Find where the given text appears and provide that cell's center as [x, y] coordinate. 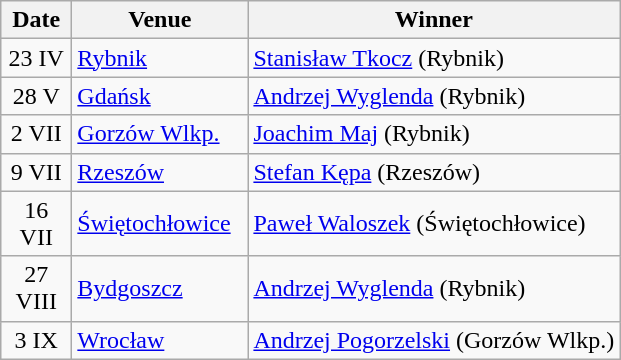
Winner [434, 20]
Venue [160, 20]
Joachim Maj (Rybnik) [434, 134]
23 IV [36, 58]
2 VII [36, 134]
Stanisław Tkocz (Rybnik) [434, 58]
16 VII [36, 224]
Rybnik [160, 58]
Stefan Kępa (Rzeszów) [434, 172]
Wrocław [160, 340]
Bydgoszcz [160, 288]
Andrzej Pogorzelski (Gorzów Wlkp.) [434, 340]
28 V [36, 96]
Gorzów Wlkp. [160, 134]
Świętochłowice [160, 224]
9 VII [36, 172]
3 IX [36, 340]
Date [36, 20]
27 VIII [36, 288]
Gdańsk [160, 96]
Rzeszów [160, 172]
Paweł Waloszek (Świętochłowice) [434, 224]
